For the text-containing cell, return its midpoint in (x, y) coordinate format. 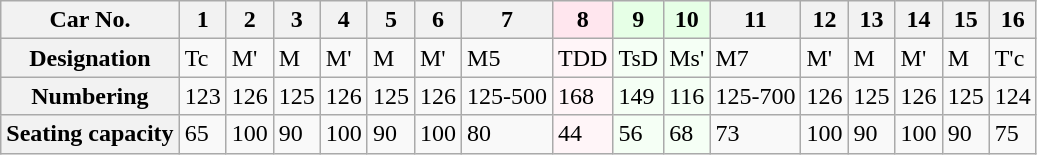
125-700 (756, 96)
7 (508, 20)
Designation (90, 58)
123 (202, 96)
168 (583, 96)
Numbering (90, 96)
56 (638, 134)
1 (202, 20)
M5 (508, 58)
Tc (202, 58)
TsD (638, 58)
68 (687, 134)
3 (296, 20)
11 (756, 20)
Car No. (90, 20)
125-500 (508, 96)
80 (508, 134)
16 (1012, 20)
12 (824, 20)
T'c (1012, 58)
65 (202, 134)
Ms' (687, 58)
73 (756, 134)
TDD (583, 58)
13 (872, 20)
2 (250, 20)
75 (1012, 134)
149 (638, 96)
44 (583, 134)
Seating capacity (90, 134)
15 (966, 20)
6 (438, 20)
14 (918, 20)
4 (344, 20)
9 (638, 20)
5 (390, 20)
M7 (756, 58)
10 (687, 20)
116 (687, 96)
124 (1012, 96)
8 (583, 20)
